Detect which cell encompasses the target text, then output its [X, Y] center coordinate. 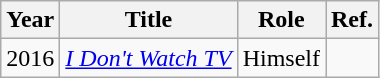
Himself [281, 58]
Role [281, 20]
Title [148, 20]
Ref. [352, 20]
Year [30, 20]
I Don't Watch TV [148, 58]
2016 [30, 58]
